Search for the cell housing the specified text and yield its (x, y) center coordinate. 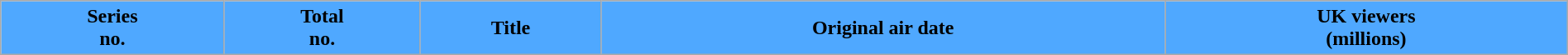
Seriesno. (112, 28)
Original air date (883, 28)
UK viewers(millions) (1366, 28)
Totalno. (323, 28)
Title (511, 28)
